Capture the cell that displays the provided text and extract its (x, y) central coordinate. 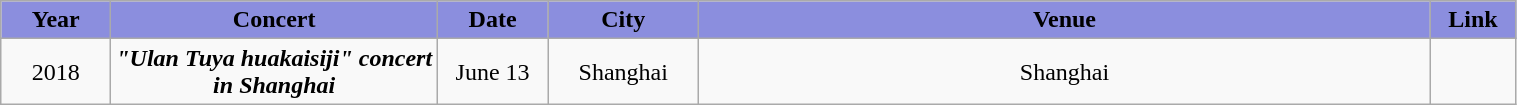
Venue (1064, 20)
Year (56, 20)
Link (1473, 20)
"Ulan Tuya huakaisiji" concert in Shanghai (274, 72)
Date (493, 20)
2018 (56, 72)
City (624, 20)
June 13 (493, 72)
Concert (274, 20)
